Capture the cell that displays the provided text and extract its (x, y) central coordinate. 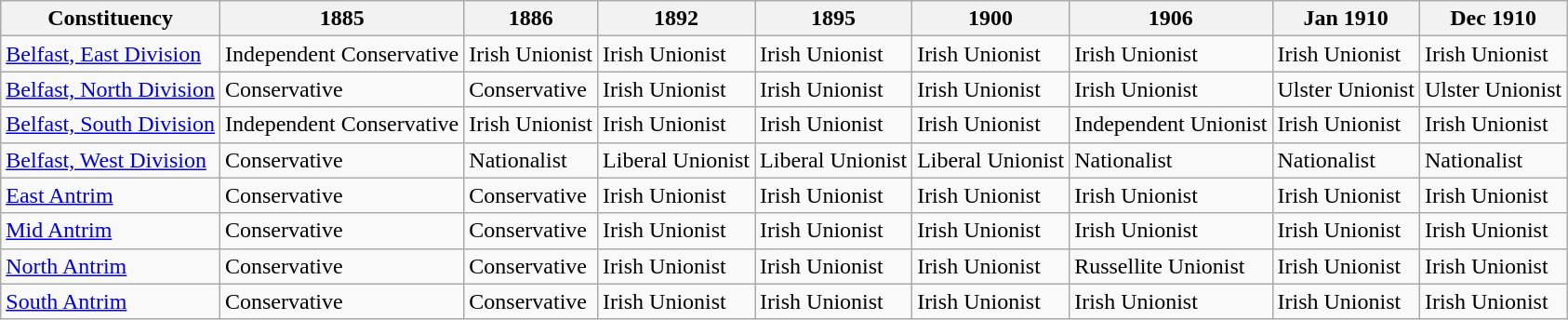
1886 (531, 19)
Constituency (111, 19)
1900 (991, 19)
Jan 1910 (1346, 19)
East Antrim (111, 195)
Russellite Unionist (1171, 266)
Belfast, West Division (111, 160)
South Antrim (111, 301)
1906 (1171, 19)
Belfast, South Division (111, 125)
North Antrim (111, 266)
Independent Unionist (1171, 125)
Dec 1910 (1493, 19)
Belfast, East Division (111, 54)
1895 (833, 19)
Mid Antrim (111, 231)
Belfast, North Division (111, 89)
1892 (677, 19)
1885 (341, 19)
